Provide the [X, Y] coordinate of the cell's center where the given text is located.  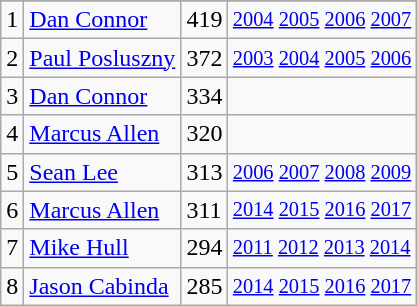
2 [12, 58]
Sean Lee [102, 172]
372 [204, 58]
2004 2005 2006 2007 [322, 20]
4 [12, 134]
320 [204, 134]
Paul Posluszny [102, 58]
1 [12, 20]
8 [12, 286]
294 [204, 248]
3 [12, 96]
419 [204, 20]
2006 2007 2008 2009 [322, 172]
2003 2004 2005 2006 [322, 58]
2011 2012 2013 2014 [322, 248]
7 [12, 248]
6 [12, 210]
Mike Hull [102, 248]
313 [204, 172]
311 [204, 210]
285 [204, 286]
334 [204, 96]
Jason Cabinda [102, 286]
5 [12, 172]
